Search for the cell housing the specified text and yield its [X, Y] center coordinate. 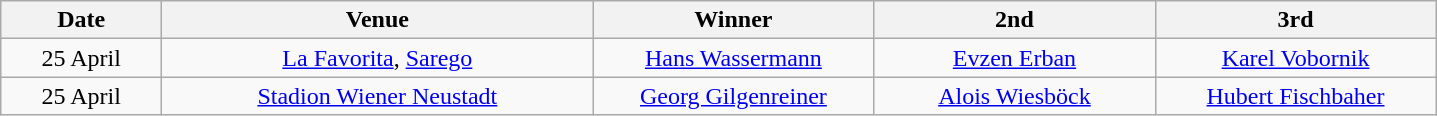
Stadion Wiener Neustadt [378, 96]
Alois Wiesböck [1014, 96]
La Favorita, Sarego [378, 58]
3rd [1296, 20]
Date [82, 20]
Venue [378, 20]
Winner [734, 20]
Hans Wassermann [734, 58]
2nd [1014, 20]
Hubert Fischbaher [1296, 96]
Evzen Erban [1014, 58]
Georg Gilgenreiner [734, 96]
Karel Vobornik [1296, 58]
